Locate the cell with the specified text and output its [x, y] center coordinate. 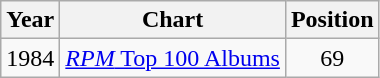
Position [332, 20]
1984 [30, 58]
RPM Top 100 Albums [173, 58]
Chart [173, 20]
69 [332, 58]
Year [30, 20]
